Search for the cell housing the specified text and yield its (x, y) center coordinate. 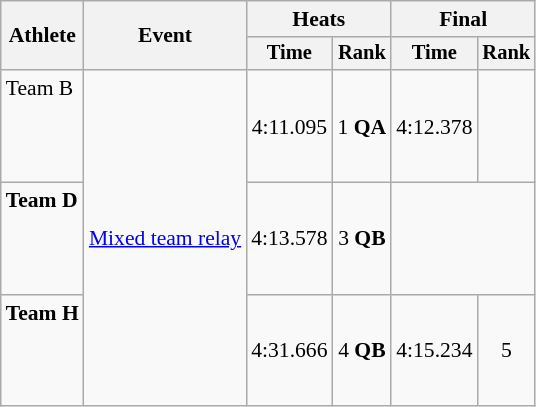
4:11.095 (289, 126)
Team B (42, 126)
4:13.578 (289, 239)
Event (165, 36)
Team D (42, 239)
Final (463, 19)
Heats (318, 19)
5 (507, 351)
1 QA (362, 126)
4:15.234 (434, 351)
4:12.378 (434, 126)
3 QB (362, 239)
Team H (42, 351)
Athlete (42, 36)
4:31.666 (289, 351)
Mixed team relay (165, 238)
4 QB (362, 351)
